From the cell containing the given text, extract its center point as (X, Y) coordinate. 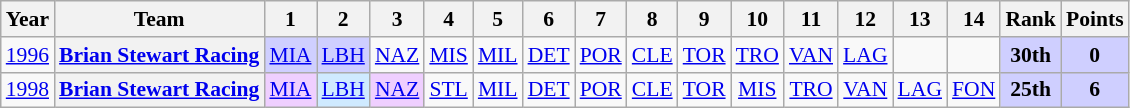
0 (1095, 55)
Year (28, 19)
1996 (28, 55)
11 (811, 19)
FON (974, 90)
STL (448, 90)
9 (704, 19)
Points (1095, 19)
2 (344, 19)
12 (865, 19)
25th (1030, 90)
1998 (28, 90)
5 (498, 19)
10 (758, 19)
14 (974, 19)
30th (1030, 55)
Team (159, 19)
13 (920, 19)
4 (448, 19)
3 (397, 19)
Rank (1030, 19)
1 (290, 19)
8 (652, 19)
7 (601, 19)
